Find where the given text appears and provide that cell's center as [x, y] coordinate. 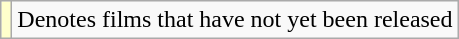
Denotes films that have not yet been released [235, 20]
